Provide the [X, Y] coordinate of the cell's center where the given text is located.  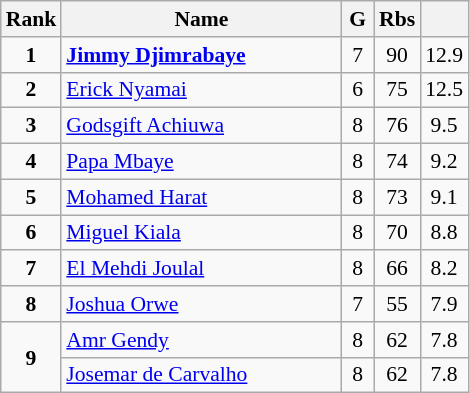
Jimmy Djimrabaye [201, 55]
9 [32, 358]
90 [397, 55]
76 [397, 126]
Erick Nyamai [201, 90]
3 [32, 126]
2 [32, 90]
75 [397, 90]
12.5 [444, 90]
El Mehdi Joulal [201, 269]
1 [32, 55]
74 [397, 162]
73 [397, 197]
Joshua Orwe [201, 304]
5 [32, 197]
Rank [32, 19]
4 [32, 162]
9.2 [444, 162]
55 [397, 304]
Rbs [397, 19]
9.1 [444, 197]
Amr Gendy [201, 340]
G [358, 19]
Mohamed Harat [201, 197]
66 [397, 269]
Papa Mbaye [201, 162]
Godsgift Achiuwa [201, 126]
8.2 [444, 269]
12.9 [444, 55]
70 [397, 233]
Josemar de Carvalho [201, 375]
Name [201, 19]
Miguel Kiala [201, 233]
8.8 [444, 233]
9.5 [444, 126]
7.9 [444, 304]
